Scan for the cell matching the given text and deliver its (x, y) coordinate at center. 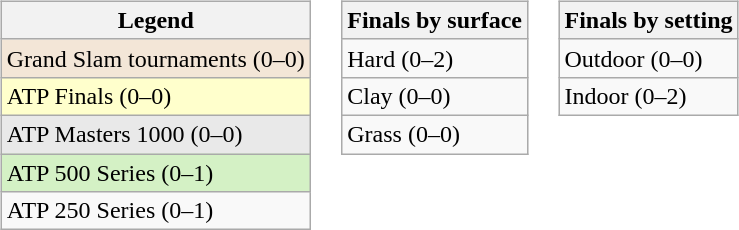
ATP Finals (0–0) (156, 96)
Indoor (0–2) (648, 96)
Finals by surface (435, 20)
Grass (0–0) (435, 134)
ATP Masters 1000 (0–0) (156, 134)
Grand Slam tournaments (0–0) (156, 58)
Clay (0–0) (435, 96)
Finals by setting (648, 20)
ATP 500 Series (0–1) (156, 173)
Legend (156, 20)
Outdoor (0–0) (648, 58)
ATP 250 Series (0–1) (156, 211)
Hard (0–2) (435, 58)
